Pinpoint the cell where the given text exists, returning its [X, Y] midpoint coordinate. 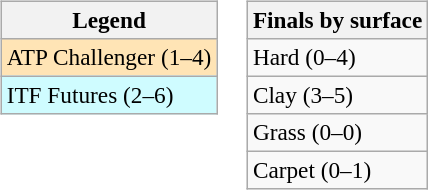
Legend [108, 20]
Carpet (0–1) [337, 171]
ITF Futures (2–6) [108, 95]
Finals by surface [337, 20]
Grass (0–0) [337, 133]
Hard (0–4) [337, 57]
Clay (3–5) [337, 95]
ATP Challenger (1–4) [108, 57]
